Identify which cell holds the provided text, then report its [x, y] central coordinate. 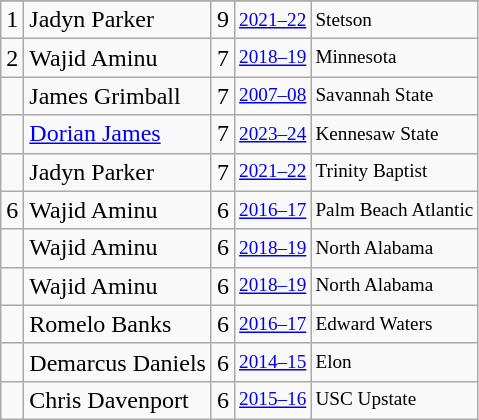
Trinity Baptist [394, 172]
2 [12, 58]
Savannah State [394, 96]
Chris Davenport [118, 400]
Dorian James [118, 134]
Kennesaw State [394, 134]
Palm Beach Atlantic [394, 210]
Demarcus Daniels [118, 362]
Elon [394, 362]
James Grimball [118, 96]
2015–16 [273, 400]
Minnesota [394, 58]
Stetson [394, 20]
Romelo Banks [118, 324]
2007–08 [273, 96]
2014–15 [273, 362]
1 [12, 20]
9 [222, 20]
Edward Waters [394, 324]
USC Upstate [394, 400]
2023–24 [273, 134]
